Find where the given text appears and provide that cell's center as [X, Y] coordinate. 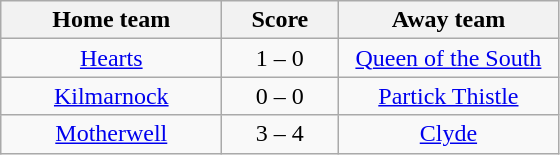
Hearts [112, 58]
Score [280, 20]
0 – 0 [280, 96]
Kilmarnock [112, 96]
Clyde [448, 134]
Away team [448, 20]
1 – 0 [280, 58]
Home team [112, 20]
Partick Thistle [448, 96]
3 – 4 [280, 134]
Motherwell [112, 134]
Queen of the South [448, 58]
